Scan for the cell matching the given text and deliver its [x, y] coordinate at center. 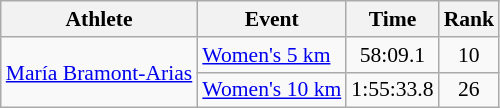
María Bramont-Arias [100, 72]
Event [272, 19]
1:55:33.8 [392, 90]
Athlete [100, 19]
Women's 10 km [272, 90]
10 [470, 55]
Time [392, 19]
26 [470, 90]
58:09.1 [392, 55]
Women's 5 km [272, 55]
Rank [470, 19]
